Find where the given text appears and provide that cell's center as (x, y) coordinate. 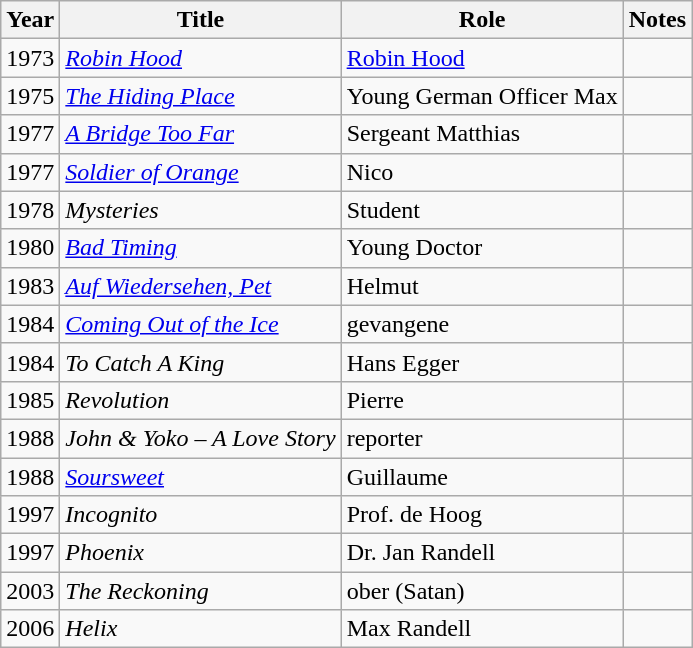
Soursweet (200, 477)
Soldier of Orange (200, 172)
Incognito (200, 515)
Prof. de Hoog (482, 515)
1973 (30, 58)
Young Doctor (482, 248)
2006 (30, 629)
Coming Out of the Ice (200, 324)
Nico (482, 172)
To Catch A King (200, 362)
The Reckoning (200, 591)
Revolution (200, 400)
A Bridge Too Far (200, 134)
Auf Wiedersehen, Pet (200, 286)
Guillaume (482, 477)
Sergeant Matthias (482, 134)
Pierre (482, 400)
Student (482, 210)
John & Yoko – A Love Story (200, 438)
2003 (30, 591)
1980 (30, 248)
Phoenix (200, 553)
Hans Egger (482, 362)
Title (200, 20)
1975 (30, 96)
reporter (482, 438)
Helix (200, 629)
ober (Satan) (482, 591)
Role (482, 20)
Bad Timing (200, 248)
The Hiding Place (200, 96)
1978 (30, 210)
Dr. Jan Randell (482, 553)
Max Randell (482, 629)
1983 (30, 286)
Helmut (482, 286)
gevangene (482, 324)
Mysteries (200, 210)
1985 (30, 400)
Year (30, 20)
Young German Officer Max (482, 96)
Notes (657, 20)
